Return the [x, y] coordinate for the center point of the cell that contains the specified text.  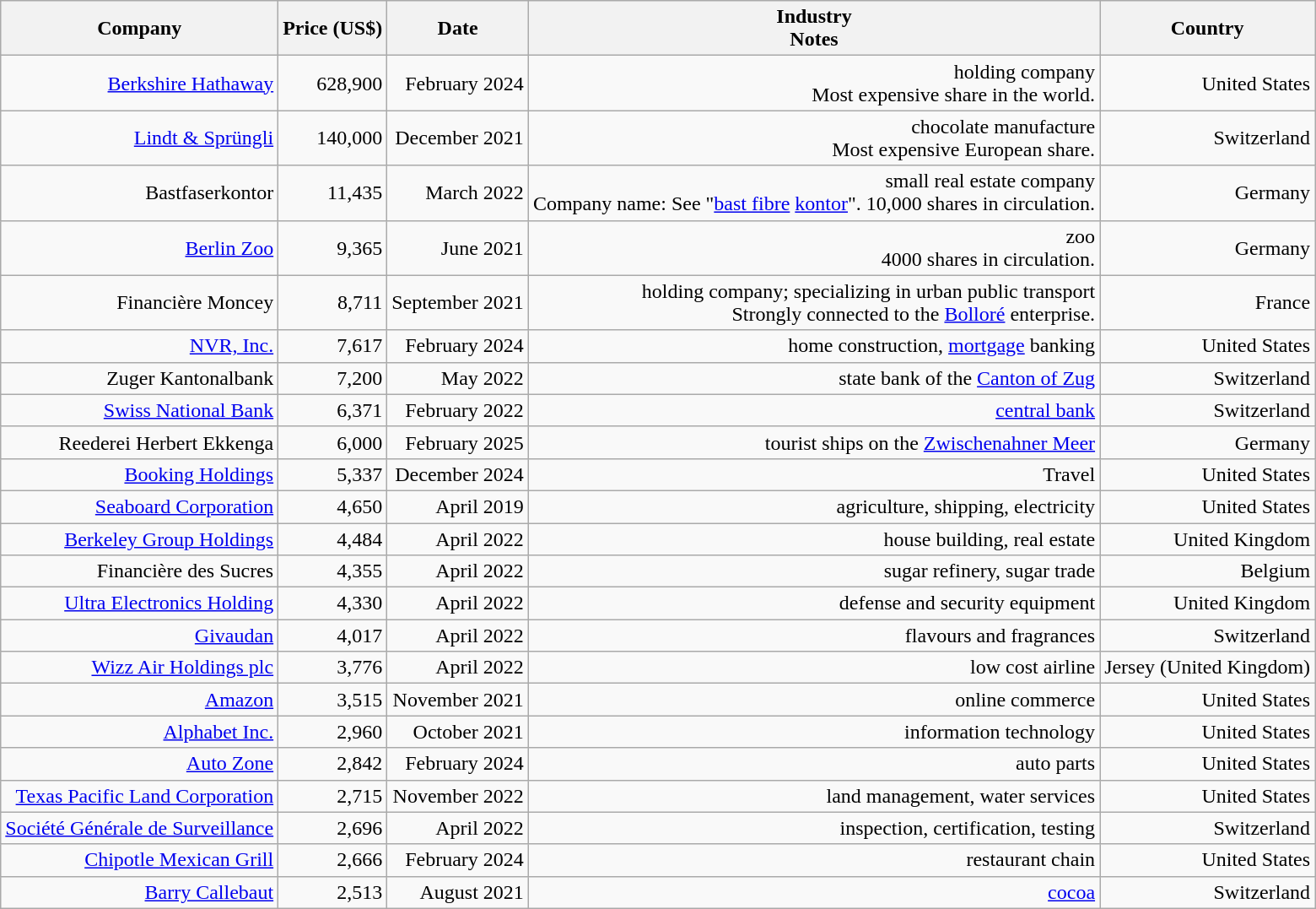
4,330 [332, 603]
inspection, certification, testing [813, 828]
flavours and fragrances [813, 636]
online commerce [813, 700]
4,650 [332, 506]
cocoa [813, 892]
defense and security equipment [813, 603]
Amazon [140, 700]
September 2021 [458, 302]
Berlin Zoo [140, 248]
Zuger Kantonalbank [140, 378]
November 2021 [458, 700]
Swiss National Bank [140, 410]
holding company; specializing in urban public transportStrongly connected to the Bolloré enterprise. [813, 302]
March 2022 [458, 192]
2,513 [332, 892]
Lindt & Sprüngli [140, 138]
Auto Zone [140, 764]
Chipotle Mexican Grill [140, 860]
2,960 [332, 732]
Ultra Electronics Holding [140, 603]
5,337 [332, 474]
restaurant chain [813, 860]
December 2021 [458, 138]
home construction, mortgage banking [813, 346]
tourist ships on the Zwischenahner Meer [813, 442]
2,715 [332, 796]
February 2022 [458, 410]
February 2025 [458, 442]
Alphabet Inc. [140, 732]
Date [458, 29]
Travel [813, 474]
Berkeley Group Holdings [140, 539]
small real estate companyCompany name: See "bast fibre kontor". 10,000 shares in circulation. [813, 192]
holding companyMost expensive share in the world. [813, 83]
4,017 [332, 636]
information technology [813, 732]
land management, water services [813, 796]
June 2021 [458, 248]
Wizz Air Holdings plc [140, 668]
140,000 [332, 138]
Belgium [1208, 571]
Price (US$) [332, 29]
August 2021 [458, 892]
France [1208, 302]
zoo4000 shares in circulation. [813, 248]
central bank [813, 410]
2,842 [332, 764]
Financière des Sucres [140, 571]
6,000 [332, 442]
Bastfaserkontor [140, 192]
sugar refinery, sugar trade [813, 571]
chocolate manufactureMost expensive European share. [813, 138]
agriculture, shipping, electricity [813, 506]
628,900 [332, 83]
Financière Moncey [140, 302]
state bank of the Canton of Zug [813, 378]
Company [140, 29]
2,696 [332, 828]
IndustryNotes [813, 29]
Country [1208, 29]
Texas Pacific Land Corporation [140, 796]
4,484 [332, 539]
9,365 [332, 248]
Barry Callebaut [140, 892]
7,200 [332, 378]
NVR, Inc. [140, 346]
December 2024 [458, 474]
3,515 [332, 700]
Berkshire Hathaway [140, 83]
7,617 [332, 346]
November 2022 [458, 796]
Société Générale de Surveillance [140, 828]
Seaboard Corporation [140, 506]
11,435 [332, 192]
Reederei Herbert Ekkenga [140, 442]
Givaudan [140, 636]
4,355 [332, 571]
auto parts [813, 764]
low cost airline [813, 668]
April 2019 [458, 506]
May 2022 [458, 378]
8,711 [332, 302]
house building, real estate [813, 539]
3,776 [332, 668]
October 2021 [458, 732]
6,371 [332, 410]
2,666 [332, 860]
Booking Holdings [140, 474]
Jersey (United Kingdom) [1208, 668]
